Return the (X, Y) coordinate for the center point of the cell that contains the specified text.  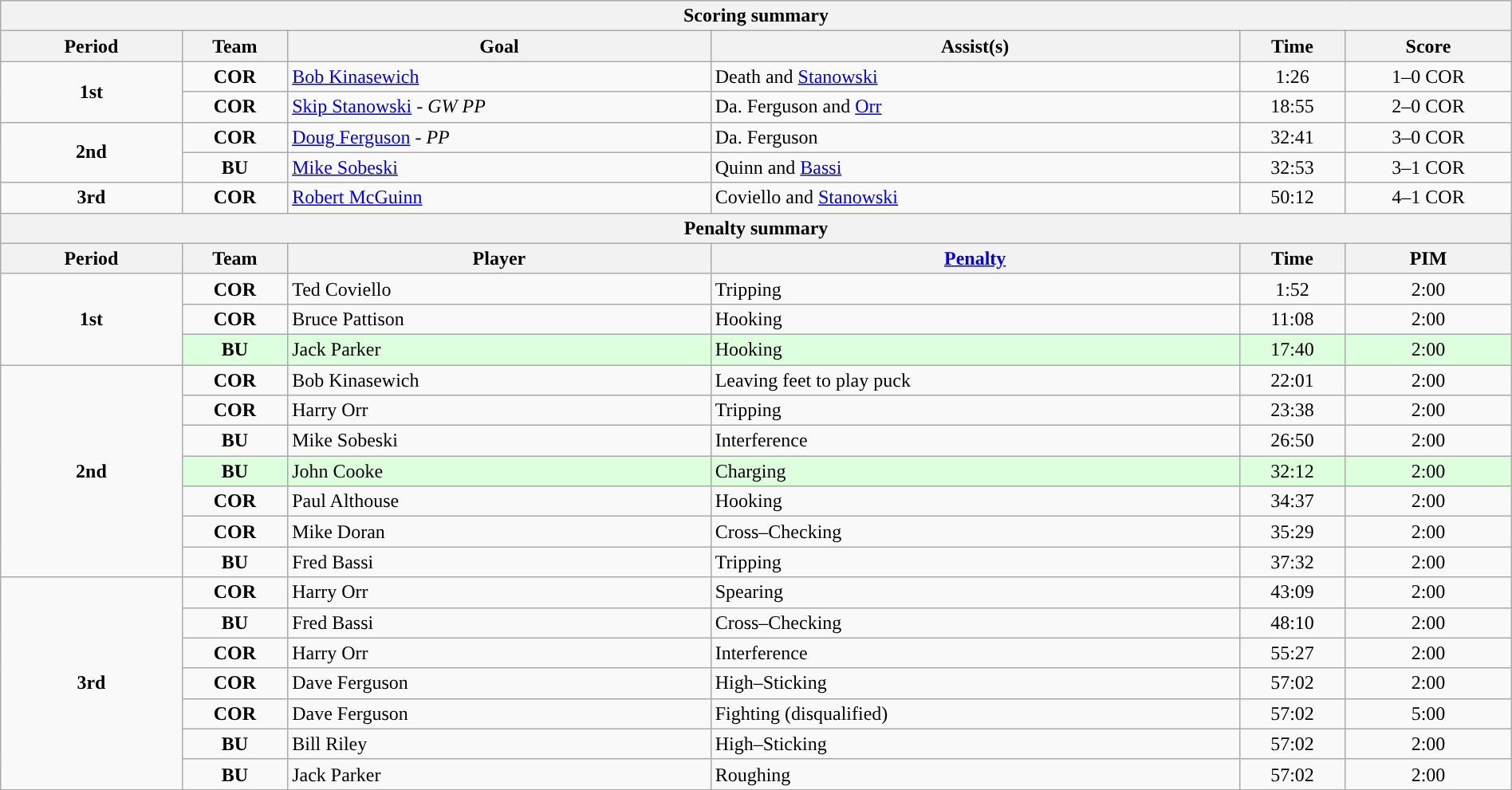
26:50 (1292, 441)
34:37 (1292, 501)
43:09 (1292, 592)
Player (499, 258)
John Cooke (499, 471)
Leaving feet to play puck (975, 380)
3–1 COR (1428, 167)
4–1 COR (1428, 198)
Penalty (975, 258)
23:38 (1292, 411)
Robert McGuinn (499, 198)
Spearing (975, 592)
Penalty summary (756, 228)
2–0 COR (1428, 107)
Score (1428, 46)
22:01 (1292, 380)
Paul Althouse (499, 501)
1:52 (1292, 289)
Goal (499, 46)
37:32 (1292, 562)
Bruce Pattison (499, 319)
1:26 (1292, 77)
50:12 (1292, 198)
Assist(s) (975, 46)
32:53 (1292, 167)
5:00 (1428, 713)
PIM (1428, 258)
Fighting (disqualified) (975, 713)
Bill Riley (499, 744)
32:41 (1292, 137)
Doug Ferguson - PP (499, 137)
Roughing (975, 774)
55:27 (1292, 653)
Scoring summary (756, 16)
Da. Ferguson (975, 137)
Death and Stanowski (975, 77)
48:10 (1292, 623)
Skip Stanowski - GW PP (499, 107)
3–0 COR (1428, 137)
1–0 COR (1428, 77)
35:29 (1292, 532)
32:12 (1292, 471)
Ted Coviello (499, 289)
Quinn and Bassi (975, 167)
Da. Ferguson and Orr (975, 107)
11:08 (1292, 319)
18:55 (1292, 107)
Mike Doran (499, 532)
17:40 (1292, 349)
Charging (975, 471)
Coviello and Stanowski (975, 198)
